Provide the [x, y] coordinate of the cell's center where the given text is located.  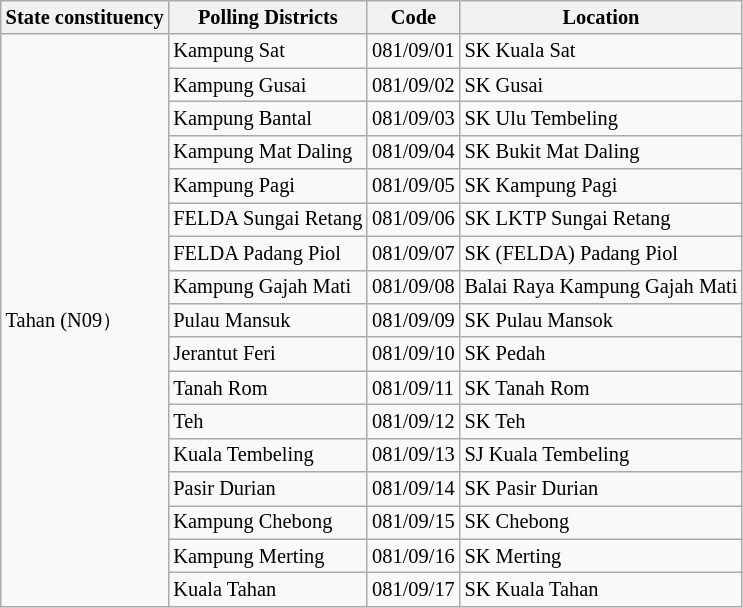
Kampung Gusai [268, 85]
081/09/15 [413, 522]
SK Chebong [602, 522]
SK Pedah [602, 354]
SK Pulau Mansok [602, 320]
Kampung Bantal [268, 118]
Kampung Merting [268, 556]
SJ Kuala Tembeling [602, 455]
081/09/11 [413, 388]
Pulau Mansuk [268, 320]
Kampung Chebong [268, 522]
081/09/08 [413, 287]
SK Ulu Tembeling [602, 118]
SK Kampung Pagi [602, 186]
081/09/04 [413, 152]
Kampung Mat Daling [268, 152]
081/09/09 [413, 320]
State constituency [85, 17]
SK Merting [602, 556]
Pasir Durian [268, 489]
Kampung Gajah Mati [268, 287]
Tahan (N09） [85, 320]
SK Kuala Sat [602, 51]
Teh [268, 421]
Kampung Sat [268, 51]
Tanah Rom [268, 388]
SK LKTP Sungai Retang [602, 219]
Kuala Tembeling [268, 455]
081/09/17 [413, 589]
SK Bukit Mat Daling [602, 152]
081/09/02 [413, 85]
Location [602, 17]
081/09/13 [413, 455]
SK (FELDA) Padang Piol [602, 253]
SK Gusai [602, 85]
081/09/05 [413, 186]
081/09/06 [413, 219]
FELDA Padang Piol [268, 253]
081/09/01 [413, 51]
081/09/07 [413, 253]
SK Pasir Durian [602, 489]
081/09/14 [413, 489]
Kuala Tahan [268, 589]
Code [413, 17]
081/09/12 [413, 421]
Polling Districts [268, 17]
081/09/16 [413, 556]
Jerantut Feri [268, 354]
SK Teh [602, 421]
081/09/10 [413, 354]
Balai Raya Kampung Gajah Mati [602, 287]
Kampung Pagi [268, 186]
081/09/03 [413, 118]
SK Tanah Rom [602, 388]
SK Kuala Tahan [602, 589]
FELDA Sungai Retang [268, 219]
